Search for the cell housing the specified text and yield its [X, Y] center coordinate. 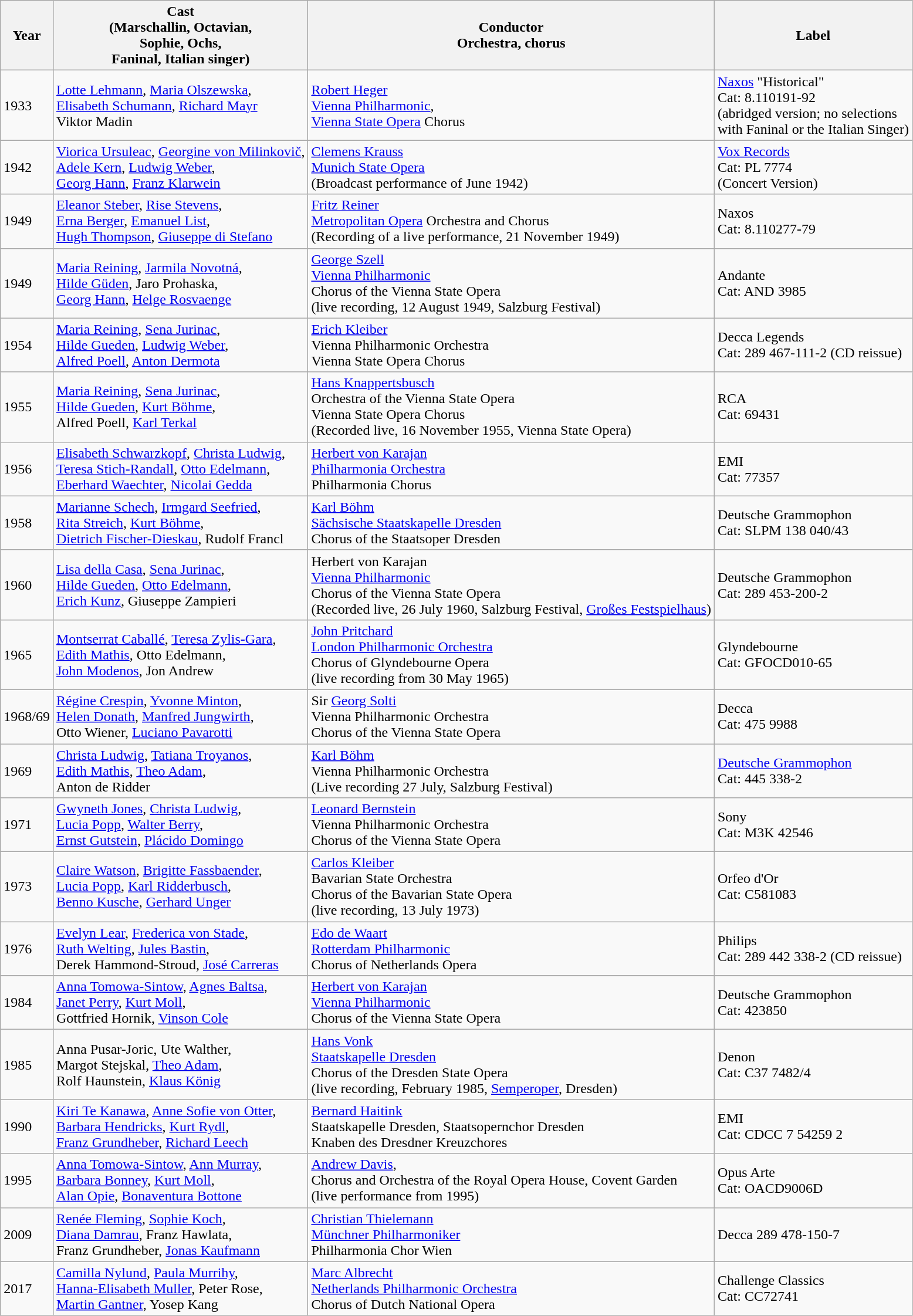
Naxos "Historical"Cat: 8.110191-92(abridged version; no selectionswith Faninal or the Italian Singer) [813, 106]
Label [813, 35]
ConductorOrchestra, chorus [512, 35]
NaxosCat: 8.110277-79 [813, 221]
1942 [27, 167]
Bernard HaitinkStaatskapelle Dresden, Staatsopernchor DresdenKnaben des Dresdner Kreuzchores [512, 1126]
EMICat: 77357 [813, 469]
Karl BöhmVienna Philharmonic Orchestra(Live recording 27 July, Salzburg Festival) [512, 771]
Fritz ReinerMetropolitan Opera Orchestra and Chorus(Recording of a live performance, 21 November 1949) [512, 221]
Decca 289 478-150-7 [813, 1234]
Viorica Ursuleac, Georgine von Milinkovič,Adele Kern, Ludwig Weber,Georg Hann, Franz Klarwein [180, 167]
Sir Georg SoltiVienna Philharmonic OrchestraChorus of the Vienna State Opera [512, 716]
Christian ThielemannMünchner PhilharmonikerPhilharmonia Chor Wien [512, 1234]
Hans VonkStaatskapelle DresdenChorus of the Dresden State Opera(live recording, February 1985, Semperoper, Dresden) [512, 1064]
EMICat: CDCC 7 54259 2 [813, 1126]
Anna Tomowa-Sintow, Agnes Baltsa,Janet Perry, Kurt Moll,Gottfried Hornik, Vinson Cole [180, 1003]
Year [27, 35]
1965 [27, 655]
Orfeo d'OrCat: C581083 [813, 887]
Maria Reining, Sena Jurinac,Hilde Gueden, Ludwig Weber,Alfred Poell, Anton Dermota [180, 345]
2009 [27, 1234]
2017 [27, 1288]
Maria Reining, Jarmila Novotná,Hilde Güden, Jaro Prohaska,Georg Hann, Helge Rosvaenge [180, 283]
Claire Watson, Brigitte Fassbaender,Lucia Popp, Karl Ridderbusch,Benno Kusche, Gerhard Unger [180, 887]
Erich KleiberVienna Philharmonic OrchestraVienna State Opera Chorus [512, 345]
1971 [27, 825]
Deutsche GrammophonCat: 423850 [813, 1003]
Elisabeth Schwarzkopf, Christa Ludwig,Teresa Stich-Randall, Otto Edelmann,Eberhard Waechter, Nicolai Gedda [180, 469]
1955 [27, 407]
Vox RecordsCat: PL 7774(Concert Version) [813, 167]
Challenge ClassicsCat: CC72741 [813, 1288]
1958 [27, 523]
1968/69 [27, 716]
Karl Böhm Sächsische Staatskapelle DresdenChorus of the Staatsoper Dresden [512, 523]
John PritchardLondon Philharmonic OrchestraChorus of Glyndebourne Opera(live recording from 30 May 1965) [512, 655]
PhilipsCat: 289 442 338-2 (CD reissue) [813, 949]
1984 [27, 1003]
Andante Cat: AND 3985 [813, 283]
Régine Crespin, Yvonne Minton,Helen Donath, Manfred Jungwirth,Otto Wiener, Luciano Pavarotti [180, 716]
Lotte Lehmann, Maria Olszewska,Elisabeth Schumann, Richard MayrViktor Madin [180, 106]
Montserrat Caballé, Teresa Zylis-Gara,Edith Mathis, Otto Edelmann,John Modenos, Jon Andrew [180, 655]
1954 [27, 345]
George SzellVienna PhilharmonicChorus of the Vienna State Opera(live recording, 12 August 1949, Salzburg Festival) [512, 283]
Evelyn Lear, Frederica von Stade,Ruth Welting, Jules Bastin,Derek Hammond-Stroud, José Carreras [180, 949]
Anna Pusar-Joric, Ute Walther,Margot Stejskal, Theo Adam,Rolf Haunstein, Klaus König [180, 1064]
Edo de WaartRotterdam PhilharmonicChorus of Netherlands Opera [512, 949]
RCACat: 69431 [813, 407]
Deutsche GrammophonCat: SLPM 138 040/43 [813, 523]
SonyCat: M3K 42546 [813, 825]
Marianne Schech, Irmgard Seefried,Rita Streich, Kurt Böhme,Dietrich Fischer-Dieskau, Rudolf Francl [180, 523]
Deutsche GrammophonCat: 445 338-2 [813, 771]
Christa Ludwig, Tatiana Troyanos,Edith Mathis, Theo Adam,Anton de Ridder [180, 771]
Glyndebourne Cat: GFOCD010-65 [813, 655]
Hans Knappertsbusch Orchestra of the Vienna State OperaVienna State Opera Chorus(Recorded live, 16 November 1955, Vienna State Opera) [512, 407]
Leonard BernsteinVienna Philharmonic OrchestraChorus of the Vienna State Opera [512, 825]
DeccaCat: 475 9988 [813, 716]
Clemens KraussMunich State Opera(Broadcast performance of June 1942) [512, 167]
Maria Reining, Sena Jurinac,Hilde Gueden, Kurt Böhme,Alfred Poell, Karl Terkal [180, 407]
1969 [27, 771]
1976 [27, 949]
Lisa della Casa, Sena Jurinac,Hilde Gueden, Otto Edelmann,Erich Kunz, Giuseppe Zampieri [180, 584]
Cast(Marschallin, Octavian,Sophie, Ochs,Faninal, Italian singer) [180, 35]
Marc AlbrechtNetherlands Philharmonic OrchestraChorus of Dutch National Opera [512, 1288]
Herbert von KarajanVienna PhilharmonicChorus of the Vienna State Opera [512, 1003]
Renée Fleming, Sophie Koch,Diana Damrau, Franz Hawlata,Franz Grundheber, Jonas Kaufmann [180, 1234]
Camilla Nylund, Paula Murrihy,Hanna-Elisabeth Muller, Peter Rose,Martin Gantner, Yosep Kang [180, 1288]
Carlos KleiberBavarian State OrchestraChorus of the Bavarian State Opera(live recording, 13 July 1973) [512, 887]
Gwyneth Jones, Christa Ludwig,Lucia Popp, Walter Berry,Ernst Gutstein, Plácido Domingo [180, 825]
1985 [27, 1064]
Kiri Te Kanawa, Anne Sofie von Otter,Barbara Hendricks, Kurt Rydl,Franz Grundheber, Richard Leech [180, 1126]
Decca LegendsCat: 289 467-111-2 (CD reissue) [813, 345]
1960 [27, 584]
Anna Tomowa-Sintow, Ann Murray,Barbara Bonney, Kurt Moll,Alan Opie, Bonaventura Bottone [180, 1180]
1995 [27, 1180]
Robert HegerVienna Philharmonic, Vienna State Opera Chorus [512, 106]
1933 [27, 106]
Andrew Davis,Chorus and Orchestra of the Royal Opera House, Covent Garden(live performance from 1995) [512, 1180]
Deutsche GrammophonCat: 289 453-200-2 [813, 584]
Eleanor Steber, Rise Stevens,Erna Berger, Emanuel List,Hugh Thompson, Giuseppe di Stefano [180, 221]
1990 [27, 1126]
DenonCat: C37 7482/4 [813, 1064]
1973 [27, 887]
1956 [27, 469]
Herbert von KarajanPhilharmonia OrchestraPhilharmonia Chorus [512, 469]
Opus ArteCat: OACD9006D [813, 1180]
Herbert von KarajanVienna PhilharmonicChorus of the Vienna State Opera(Recorded live, 26 July 1960, Salzburg Festival, Großes Festspielhaus) [512, 584]
